Extract the (X, Y) coordinate from the center of the cell holding the provided text.  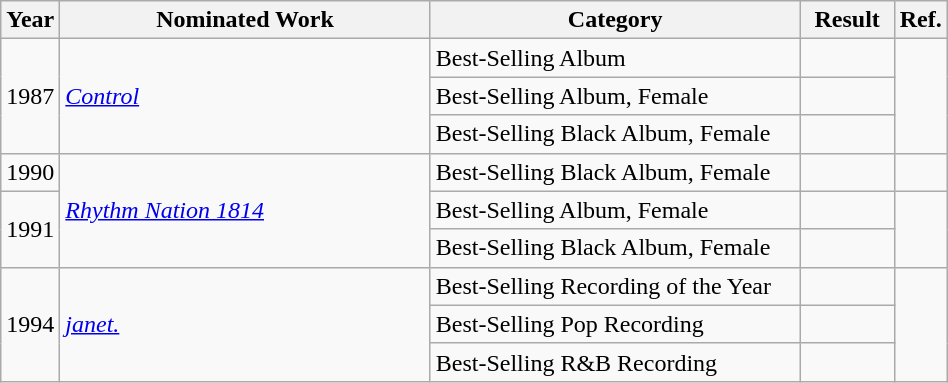
Rhythm Nation 1814 (245, 210)
janet. (245, 324)
1991 (30, 229)
Ref. (920, 20)
Nominated Work (245, 20)
Best-Selling Album (615, 58)
Category (615, 20)
Control (245, 96)
1990 (30, 172)
Best-Selling Recording of the Year (615, 286)
Year (30, 20)
Best-Selling R&B Recording (615, 362)
1994 (30, 324)
1987 (30, 96)
Best-Selling Pop Recording (615, 324)
Result (847, 20)
